Find where the given text appears and provide that cell's center as (x, y) coordinate. 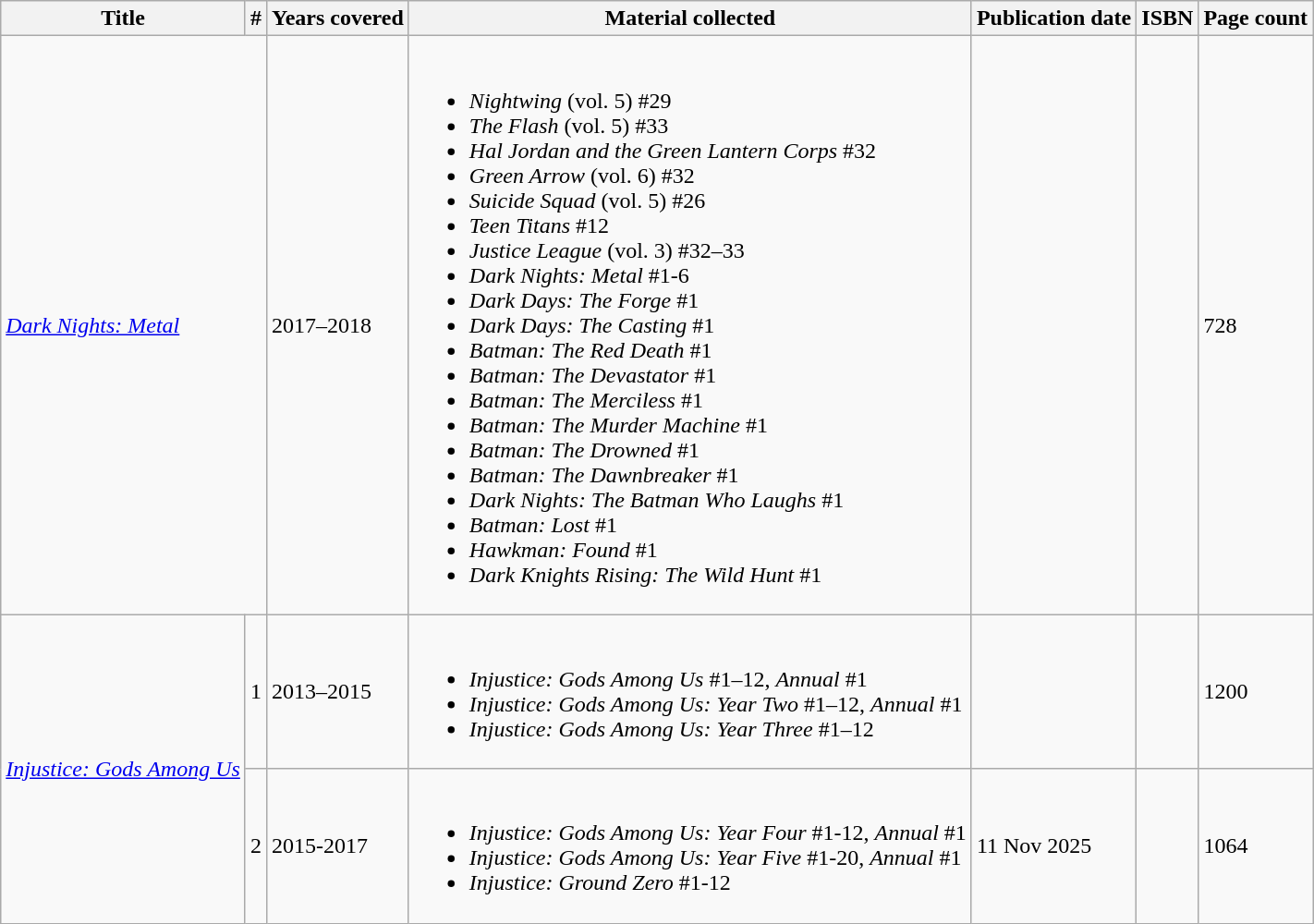
728 (1256, 325)
Material collected (689, 18)
Publication date (1053, 18)
Page count (1256, 18)
2017–2018 (337, 325)
Title (124, 18)
2013–2015 (337, 691)
1200 (1256, 691)
ISBN (1168, 18)
Injustice: Gods Among Us: Year Four #1-12, Annual #1Injustice: Gods Among Us: Year Five #1-20, Annual #1Injustice: Ground Zero #1-12 (689, 846)
1 (255, 691)
1064 (1256, 846)
Injustice: Gods Among Us #1–12, Annual #1Injustice: Gods Among Us: Year Two #1–12, Annual #1Injustice: Gods Among Us: Year Three #1–12 (689, 691)
Injustice: Gods Among Us (124, 769)
11 Nov 2025 (1053, 846)
Dark Nights: Metal (134, 325)
2015-2017 (337, 846)
2 (255, 846)
# (255, 18)
Years covered (337, 18)
